Extract the (X, Y) coordinate from the center of the cell holding the provided text.  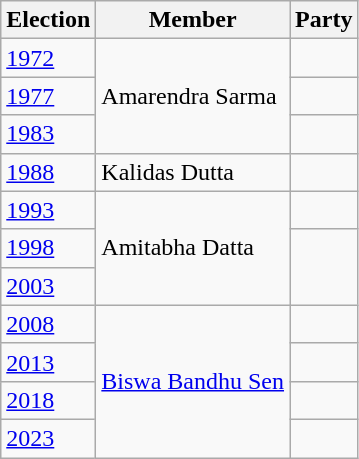
1977 (48, 96)
2008 (48, 324)
Party (324, 20)
Amarendra Sarma (193, 96)
1988 (48, 172)
2013 (48, 362)
Kalidas Dutta (193, 172)
Election (48, 20)
Amitabha Datta (193, 248)
2018 (48, 400)
2003 (48, 286)
1983 (48, 134)
Member (193, 20)
Biswa Bandhu Sen (193, 381)
1993 (48, 210)
1972 (48, 58)
1998 (48, 248)
2023 (48, 438)
